From the cell containing the given text, extract its center point as (x, y) coordinate. 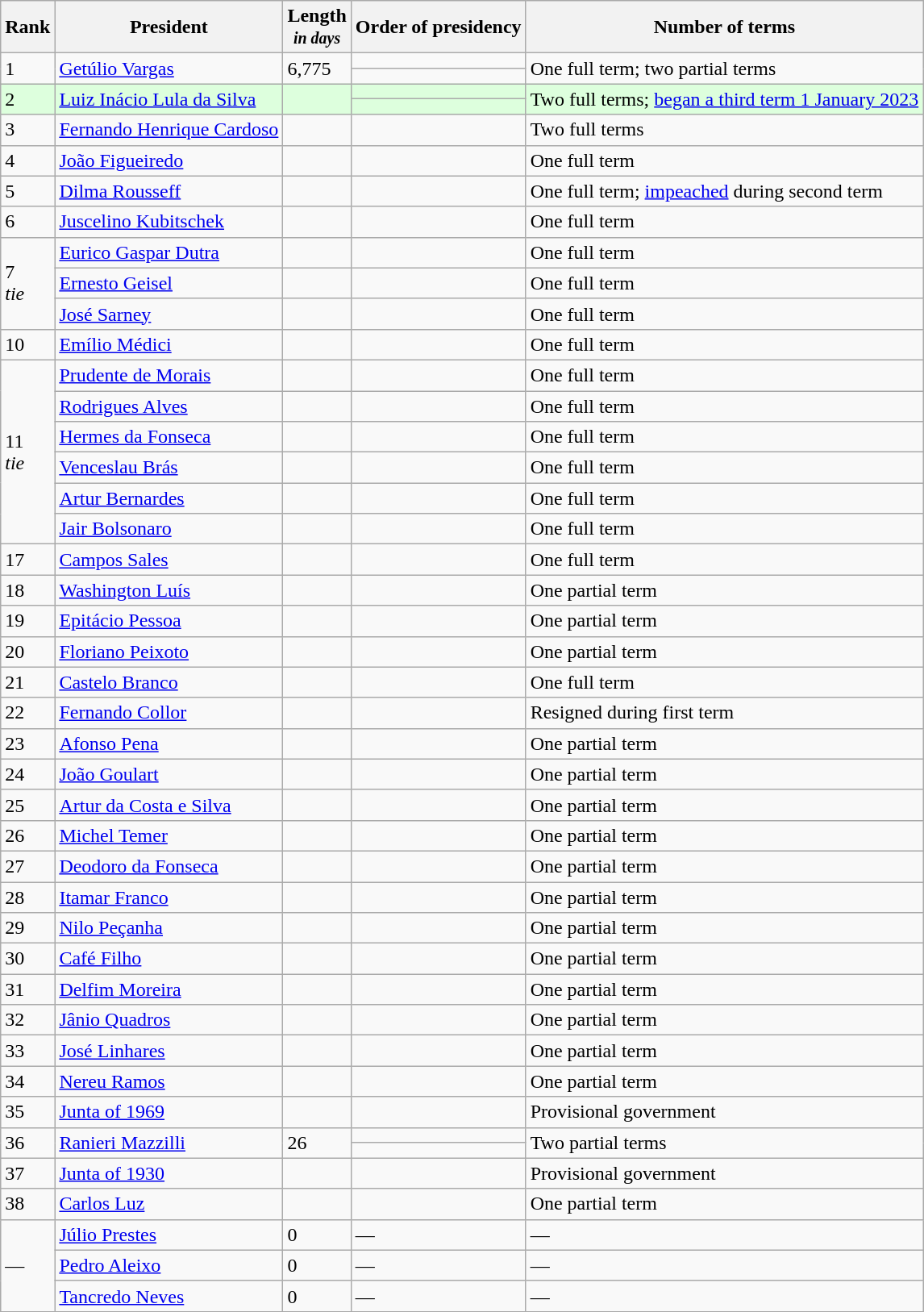
29 (27, 928)
Deodoro da Fonseca (169, 866)
Delfim Moreira (169, 989)
Ranieri Mazzilli (169, 1143)
Jair Bolsonaro (169, 529)
32 (27, 1020)
Jânio Quadros (169, 1020)
Two full terms (724, 130)
23 (27, 743)
33 (27, 1051)
19 (27, 621)
Resigned during first term (724, 713)
Epitácio Pessoa (169, 621)
Venceslau Brás (169, 468)
Juscelino Kubitschek (169, 222)
1 (27, 69)
5 (27, 191)
Fernando Collor (169, 713)
Luiz Inácio Lula da Silva (169, 99)
36 (27, 1143)
11tie (27, 452)
4 (27, 160)
Hermes da Fonseca (169, 437)
24 (27, 774)
6,775 (317, 69)
José Linhares (169, 1051)
Café Filho (169, 959)
28 (27, 898)
Two partial terms (724, 1143)
Floriano Peixoto (169, 652)
Castelo Branco (169, 682)
Artur da Costa e Silva (169, 805)
Junta of 1969 (169, 1112)
Fernando Henrique Cardoso (169, 130)
2 (27, 99)
22 (27, 713)
Afonso Pena (169, 743)
Júlio Prestes (169, 1235)
Order of presidency (439, 27)
10 (27, 344)
37 (27, 1173)
35 (27, 1112)
6 (27, 222)
Rank (27, 27)
Junta of 1930 (169, 1173)
Ernesto Geisel (169, 283)
Michel Temer (169, 835)
25 (27, 805)
Artur Bernardes (169, 498)
President (169, 27)
38 (27, 1204)
Lengthin days (317, 27)
27 (27, 866)
José Sarney (169, 314)
Number of terms (724, 27)
Nilo Peçanha (169, 928)
30 (27, 959)
20 (27, 652)
João Figueiredo (169, 160)
21 (27, 682)
One full term; impeached during second term (724, 191)
Rodrigues Alves (169, 406)
Dilma Rousseff (169, 191)
Washington Luís (169, 590)
31 (27, 989)
7tie (27, 283)
Pedro Aleixo (169, 1265)
3 (27, 130)
Carlos Luz (169, 1204)
Two full terms; began a third term 1 January 2023 (724, 99)
João Goulart (169, 774)
17 (27, 560)
34 (27, 1081)
Campos Sales (169, 560)
18 (27, 590)
Emílio Médici (169, 344)
Getúlio Vargas (169, 69)
Prudente de Morais (169, 375)
One full term; two partial terms (724, 69)
Itamar Franco (169, 898)
Nereu Ramos (169, 1081)
Eurico Gaspar Dutra (169, 252)
Tancredo Neves (169, 1296)
